Detect which cell encompasses the target text, then output its (X, Y) center coordinate. 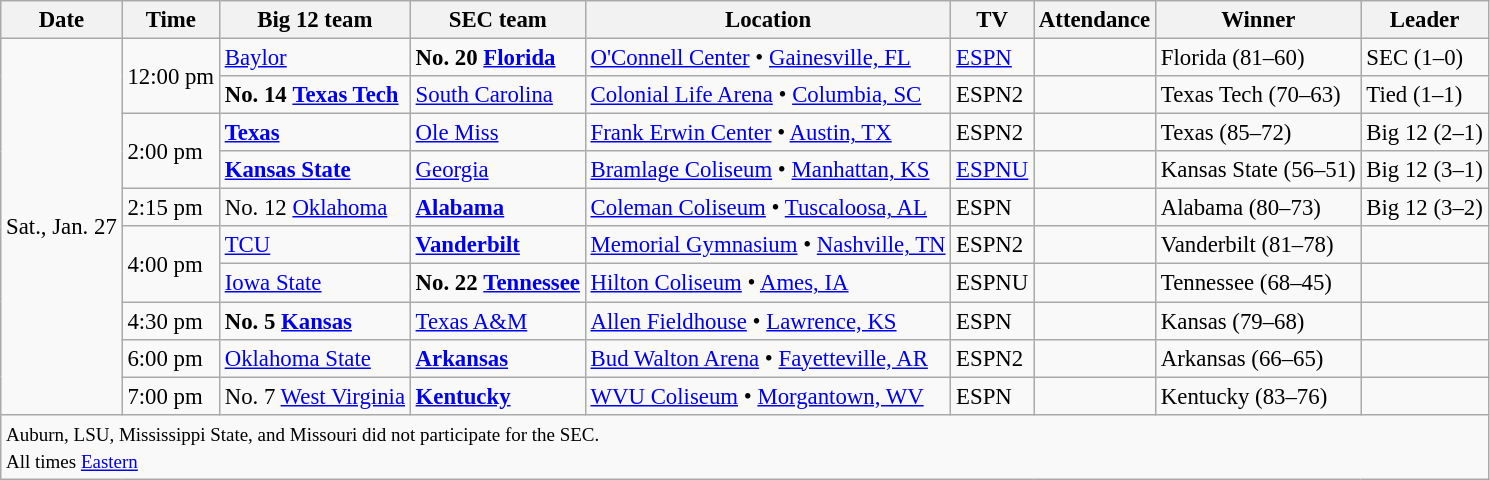
SEC team (498, 20)
7:00 pm (170, 396)
Kansas (79–68) (1258, 321)
Time (170, 20)
TV (992, 20)
Kentucky (498, 396)
WVU Coliseum • Morgantown, WV (768, 396)
No. 5 Kansas (314, 321)
Tennessee (68–45) (1258, 283)
Tied (1–1) (1424, 95)
South Carolina (498, 95)
Texas (85–72) (1258, 133)
Frank Erwin Center • Austin, TX (768, 133)
Vanderbilt (498, 245)
Iowa State (314, 283)
TCU (314, 245)
6:00 pm (170, 358)
Memorial Gymnasium • Nashville, TN (768, 245)
Big 12 (2–1) (1424, 133)
Florida (81–60) (1258, 58)
Oklahoma State (314, 358)
Big 12 (3–2) (1424, 208)
Allen Fieldhouse • Lawrence, KS (768, 321)
Ole Miss (498, 133)
Arkansas (66–65) (1258, 358)
2:00 pm (170, 152)
No. 12 Oklahoma (314, 208)
Baylor (314, 58)
Vanderbilt (81–78) (1258, 245)
Kentucky (83–76) (1258, 396)
Texas (314, 133)
Big 12 (3–1) (1424, 170)
Alabama (498, 208)
Attendance (1095, 20)
No. 20 Florida (498, 58)
Hilton Coliseum • Ames, IA (768, 283)
12:00 pm (170, 76)
4:30 pm (170, 321)
O'Connell Center • Gainesville, FL (768, 58)
Bramlage Coliseum • Manhattan, KS (768, 170)
Texas Tech (70–63) (1258, 95)
Date (62, 20)
Coleman Coliseum • Tuscaloosa, AL (768, 208)
Big 12 team (314, 20)
SEC (1–0) (1424, 58)
Texas A&M (498, 321)
No. 14 Texas Tech (314, 95)
Alabama (80–73) (1258, 208)
Location (768, 20)
Arkansas (498, 358)
Colonial Life Arena • Columbia, SC (768, 95)
Kansas State (314, 170)
Georgia (498, 170)
Sat., Jan. 27 (62, 227)
No. 22 Tennessee (498, 283)
Leader (1424, 20)
Bud Walton Arena • Fayetteville, AR (768, 358)
Auburn, LSU, Mississippi State, and Missouri did not participate for the SEC.All times Eastern (744, 446)
2:15 pm (170, 208)
4:00 pm (170, 264)
Winner (1258, 20)
Kansas State (56–51) (1258, 170)
No. 7 West Virginia (314, 396)
